Return (X, Y) of the center of cell containing provided text 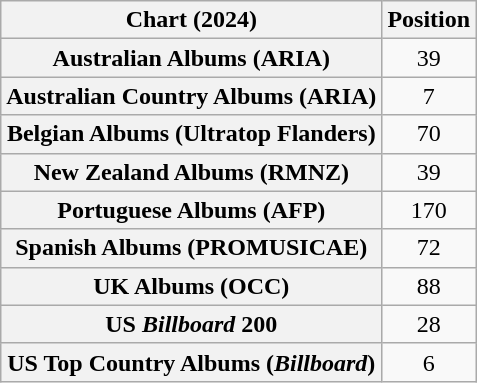
70 (429, 134)
Australian Country Albums (ARIA) (192, 96)
US Top Country Albums (Billboard) (192, 362)
28 (429, 324)
Chart (2024) (192, 20)
Belgian Albums (Ultratop Flanders) (192, 134)
6 (429, 362)
Portuguese Albums (AFP) (192, 210)
US Billboard 200 (192, 324)
UK Albums (OCC) (192, 286)
72 (429, 248)
New Zealand Albums (RMNZ) (192, 172)
Spanish Albums (PROMUSICAE) (192, 248)
Australian Albums (ARIA) (192, 58)
7 (429, 96)
Position (429, 20)
170 (429, 210)
88 (429, 286)
